For the text-containing cell, return its midpoint in (X, Y) coordinate format. 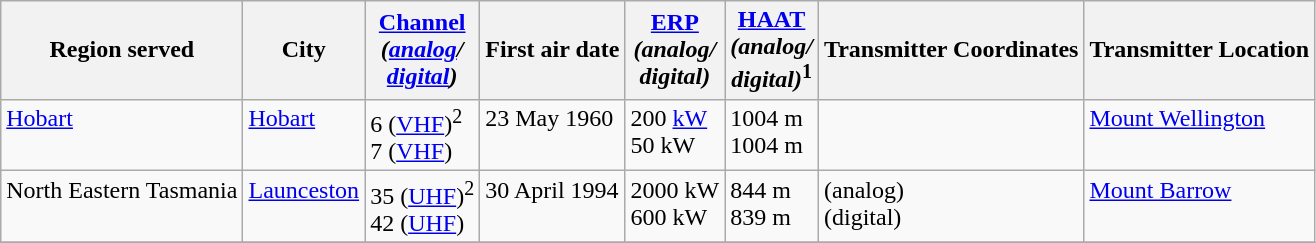
Transmitter Coordinates (950, 50)
Transmitter Location (1200, 50)
First air date (552, 50)
HAAT(analog/digital)1 (772, 50)
City (304, 50)
6 (VHF)27 (VHF) (422, 135)
2000 kW600 kW (675, 207)
1004 m1004 m (772, 135)
844 m839 m (772, 207)
(analog) (digital) (950, 207)
Launceston (304, 207)
Mount Wellington (1200, 135)
ERP(analog/digital) (675, 50)
North Eastern Tasmania (122, 207)
Region served (122, 50)
30 April 1994 (552, 207)
35 (UHF)242 (UHF) (422, 207)
23 May 1960 (552, 135)
200 kW50 kW (675, 135)
Mount Barrow (1200, 207)
Channel(analog/digital) (422, 50)
